Pinpoint the cell where the given text exists, returning its [X, Y] midpoint coordinate. 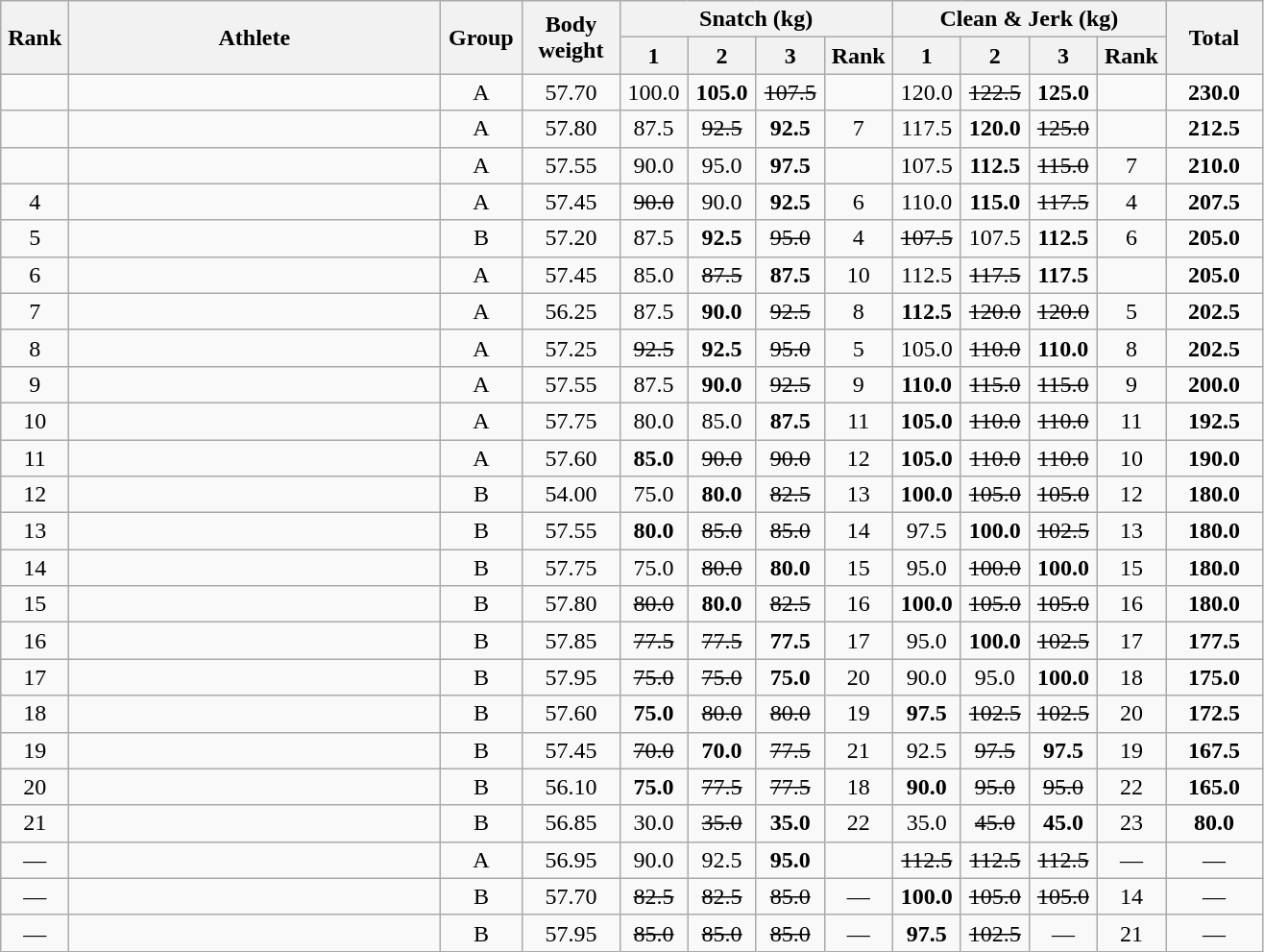
122.5 [995, 92]
Athlete [255, 37]
165.0 [1214, 787]
57.85 [571, 641]
56.95 [571, 860]
210.0 [1214, 165]
57.20 [571, 238]
56.10 [571, 787]
54.00 [571, 495]
175.0 [1214, 677]
212.5 [1214, 129]
172.5 [1214, 714]
Total [1214, 37]
200.0 [1214, 384]
56.85 [571, 823]
207.5 [1214, 202]
23 [1131, 823]
Group [481, 37]
57.25 [571, 348]
Snatch (kg) [756, 19]
190.0 [1214, 458]
Body weight [571, 37]
177.5 [1214, 641]
192.5 [1214, 421]
30.0 [653, 823]
56.25 [571, 311]
167.5 [1214, 750]
230.0 [1214, 92]
Clean & Jerk (kg) [1029, 19]
